Find where the given text appears and provide that cell's center as [x, y] coordinate. 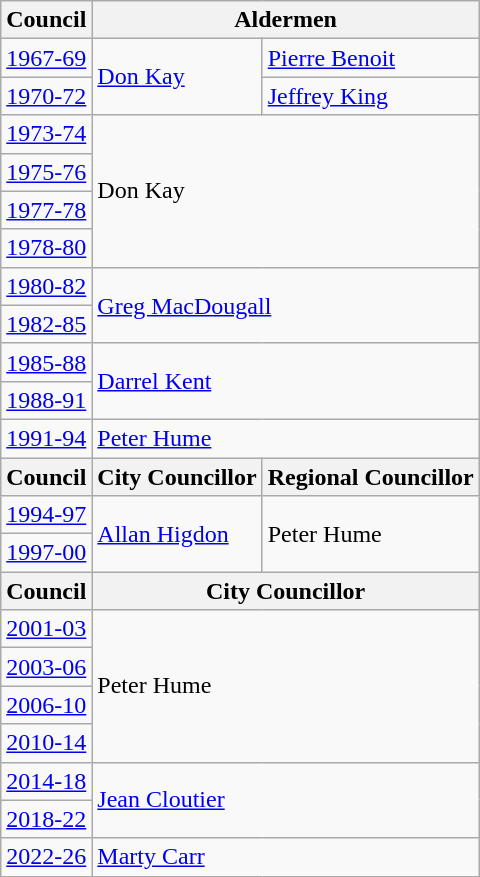
1997-00 [46, 553]
1967-69 [46, 58]
Regional Councillor [370, 477]
Aldermen [286, 20]
2003-06 [46, 667]
2018-22 [46, 819]
Pierre Benoit [370, 58]
1994-97 [46, 515]
Allan Higdon [177, 534]
1991-94 [46, 438]
1973-74 [46, 134]
1988-91 [46, 400]
1970-72 [46, 96]
Greg MacDougall [286, 305]
Jeffrey King [370, 96]
2001-03 [46, 629]
1977-78 [46, 210]
1980-82 [46, 286]
2022-26 [46, 857]
Marty Carr [286, 857]
2010-14 [46, 743]
1978-80 [46, 248]
2006-10 [46, 705]
2014-18 [46, 781]
Jean Cloutier [286, 800]
1982-85 [46, 324]
1975-76 [46, 172]
1985-88 [46, 362]
Darrel Kent [286, 381]
